Determine the [x, y] coordinate at the center of the cell enclosing the given text.  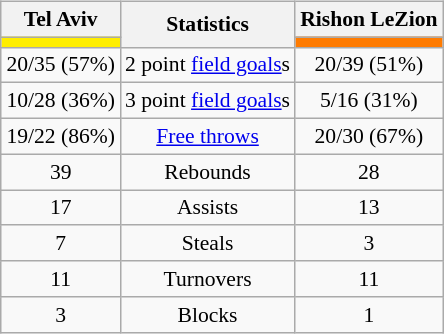
Assists [208, 208]
Statistics [208, 24]
Turnovers [208, 279]
Rebounds [208, 172]
1 [368, 314]
20/39 (51%) [368, 65]
Blocks [208, 314]
39 [60, 172]
19/22 (86%) [60, 136]
Free throws [208, 136]
Steals [208, 243]
10/28 (36%) [60, 101]
2 point field goalss [208, 65]
7 [60, 243]
17 [60, 208]
5/16 (31%) [368, 101]
20/30 (67%) [368, 136]
Tel Aviv [60, 19]
20/35 (57%) [60, 65]
28 [368, 172]
Rishon LeZion [368, 19]
13 [368, 208]
3 point field goalss [208, 101]
